Locate the cell with the specified text and output its [x, y] center coordinate. 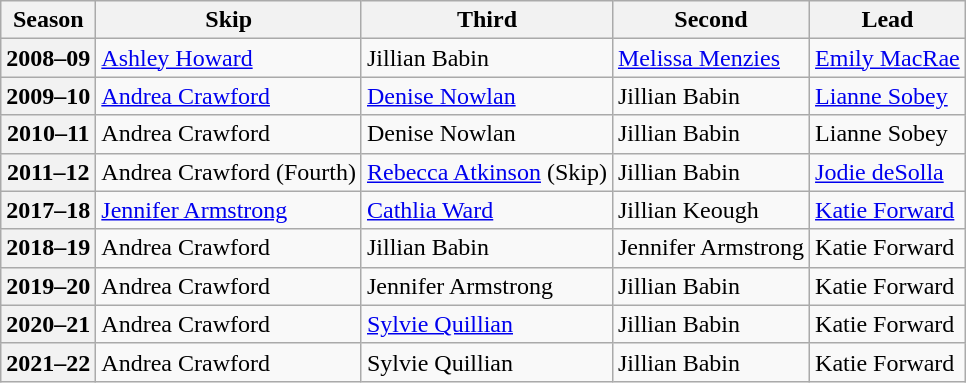
Third [486, 20]
2017–18 [48, 210]
Second [710, 20]
Andrea Crawford (Fourth) [229, 172]
2020–21 [48, 324]
Cathlia Ward [486, 210]
Rebecca Atkinson (Skip) [486, 172]
Lead [888, 20]
Season [48, 20]
Ashley Howard [229, 58]
Melissa Menzies [710, 58]
Skip [229, 20]
2008–09 [48, 58]
2019–20 [48, 286]
2018–19 [48, 248]
Emily MacRae [888, 58]
2011–12 [48, 172]
2010–11 [48, 134]
Jillian Keough [710, 210]
2009–10 [48, 96]
Jodie deSolla [888, 172]
2021–22 [48, 362]
